Return [x, y] of the center of cell containing provided text 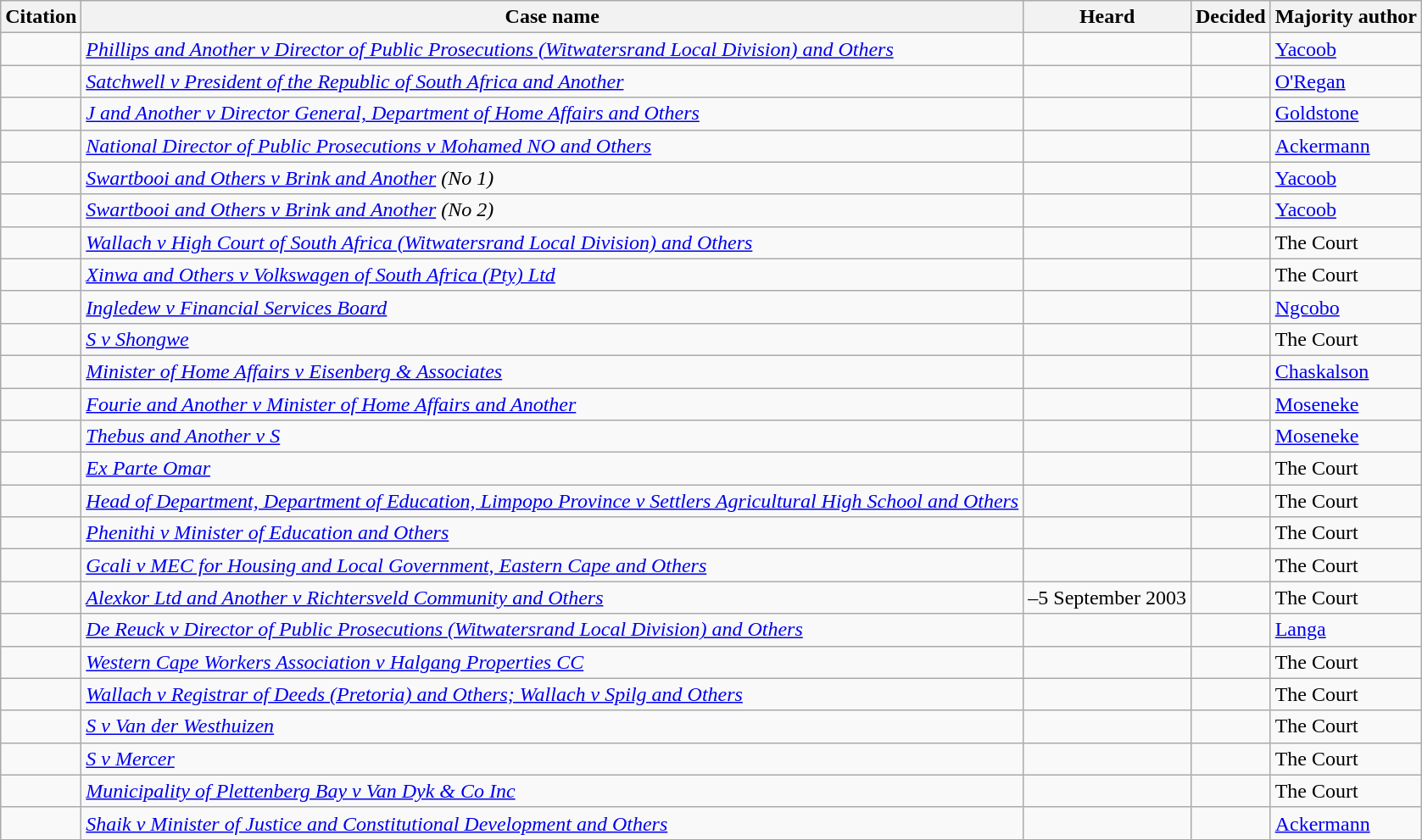
Phenithi v Minister of Education and Others [553, 533]
J and Another v Director General, Department of Home Affairs and Others [553, 114]
Gcali v MEC for Housing and Local Government, Eastern Cape and Others [553, 565]
Municipality of Plettenberg Bay v Van Dyk & Co Inc [553, 791]
Wallach v Registrar of Deeds (Pretoria) and Others; Wallach v Spilg and Others [553, 694]
Thebus and Another v S [553, 437]
Satchwell v President of the Republic of South Africa and Another [553, 81]
Decided [1230, 17]
Goldstone [1346, 114]
Majority author [1346, 17]
Heard [1107, 17]
Phillips and Another v Director of Public Prosecutions (Witwatersrand Local Division) and Others [553, 49]
Wallach v High Court of South Africa (Witwatersrand Local Division) and Others [553, 242]
Langa [1346, 630]
S v Van der Westhuizen [553, 726]
Chaskalson [1346, 371]
Swartbooi and Others v Brink and Another (No 1) [553, 178]
Ex Parte Omar [553, 469]
Western Cape Workers Association v Halgang Properties CC [553, 662]
O'Regan [1346, 81]
Xinwa and Others v Volkswagen of South Africa (Pty) Ltd [553, 275]
S v Mercer [553, 759]
Case name [553, 17]
Ingledew v Financial Services Board [553, 307]
Shaik v Minister of Justice and Constitutional Development and Others [553, 823]
Fourie and Another v Minister of Home Affairs and Another [553, 404]
Ngcobo [1346, 307]
Minister of Home Affairs v Eisenberg & Associates [553, 371]
De Reuck v Director of Public Prosecutions (Witwatersrand Local Division) and Others [553, 630]
Swartbooi and Others v Brink and Another (No 2) [553, 210]
Head of Department, Department of Education, Limpopo Province v Settlers Agricultural High School and Others [553, 501]
–5 September 2003 [1107, 598]
S v Shongwe [553, 339]
Citation [41, 17]
Alexkor Ltd and Another v Richtersveld Community and Others [553, 598]
National Director of Public Prosecutions v Mohamed NO and Others [553, 146]
